Identify which cell holds the provided text, then report its [X, Y] central coordinate. 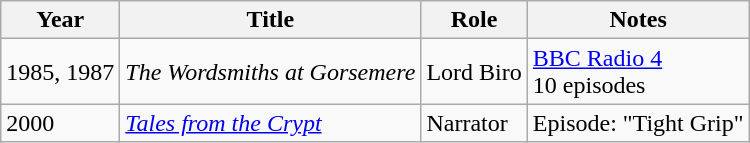
2000 [60, 123]
Tales from the Crypt [270, 123]
Lord Biro [474, 72]
The Wordsmiths at Gorsemere [270, 72]
Narrator [474, 123]
Role [474, 20]
Year [60, 20]
Title [270, 20]
1985, 1987 [60, 72]
Notes [638, 20]
BBC Radio 410 episodes [638, 72]
Episode: "Tight Grip" [638, 123]
